Find where the given text appears and provide that cell's center as [X, Y] coordinate. 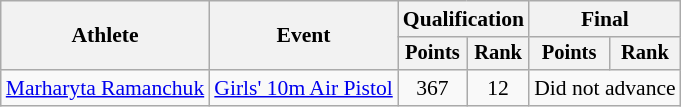
Girls' 10m Air Pistol [304, 88]
Final [605, 19]
Athlete [106, 36]
Event [304, 36]
Did not advance [605, 88]
Qualification [464, 19]
12 [498, 88]
367 [432, 88]
Marharyta Ramanchuk [106, 88]
